Locate the cell with the specified text and output its (X, Y) center coordinate. 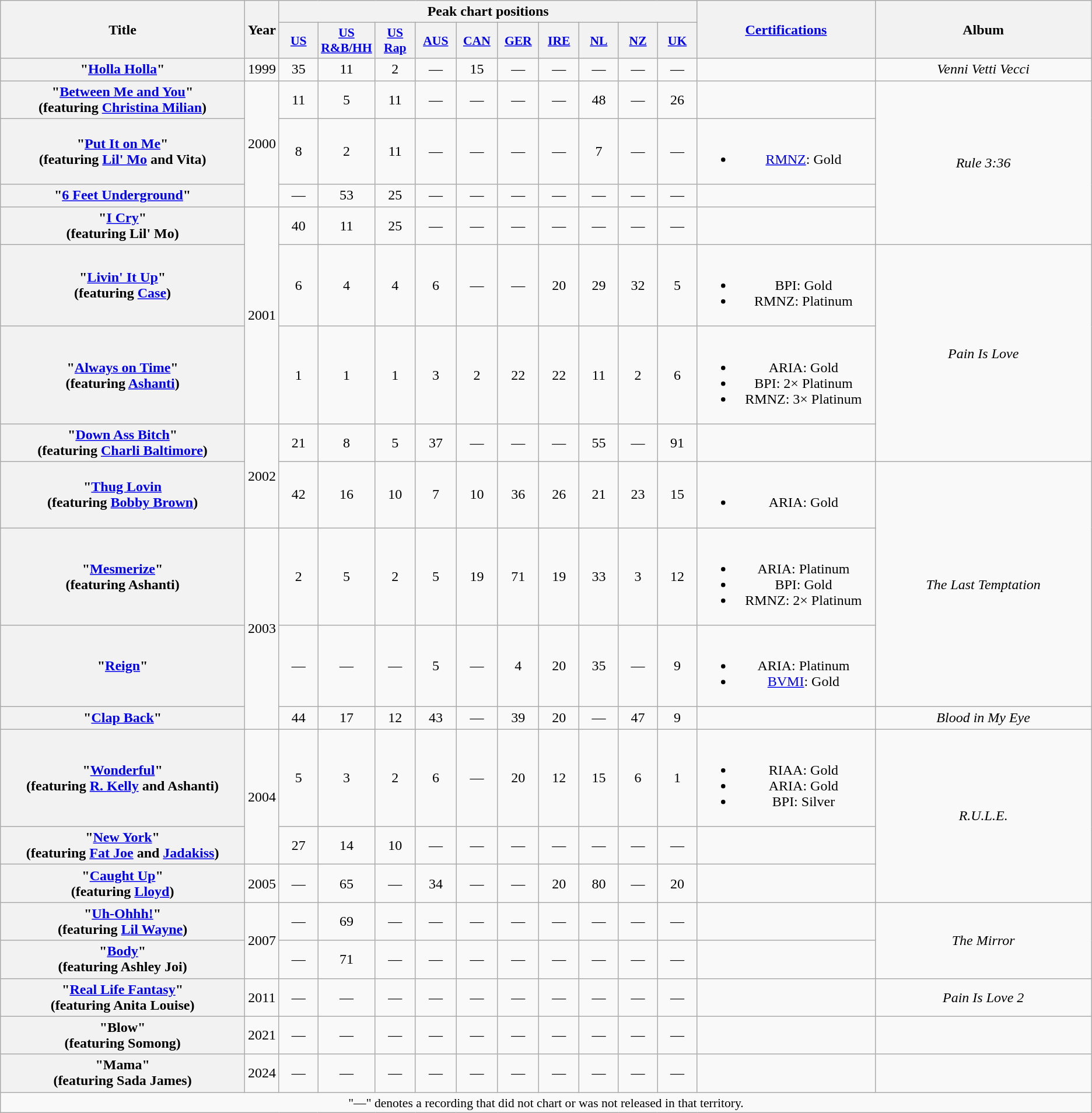
80 (598, 883)
"Wonderful"(featuring R. Kelly and Ashanti) (123, 778)
"Livin' It Up"(featuring Case) (123, 285)
"—" denotes a recording that did not chart or was not released in that territory. (546, 1102)
ARIA: GoldBPI: 2× PlatinumRMNZ: 3× Platinum (786, 374)
RIAA: GoldARIA: GoldBPI: Silver (786, 778)
27 (299, 846)
2024 (261, 1073)
"Real Life Fantasy"(featuring Anita Louise) (123, 998)
Blood in My Eye (984, 718)
55 (598, 442)
Year (261, 29)
34 (436, 883)
CAN (477, 41)
"Clap Back" (123, 718)
44 (299, 718)
23 (638, 495)
2007 (261, 940)
RMNZ: Gold (786, 152)
"Always on Time"(featuring Ashanti) (123, 374)
"Down Ass Bitch"(featuring Charli Baltimore) (123, 442)
NL (598, 41)
37 (436, 442)
2001 (261, 315)
33 (598, 576)
ARIA: Gold (786, 495)
39 (518, 718)
"Mama"(featuring Sada James) (123, 1073)
"I Cry"(featuring Lil' Mo) (123, 225)
69 (346, 922)
2011 (261, 998)
"New York"(featuring Fat Joe and Jadakiss) (123, 846)
Rule 3:36 (984, 162)
2003 (261, 628)
91 (677, 442)
AUS (436, 41)
65 (346, 883)
36 (518, 495)
2004 (261, 797)
40 (299, 225)
43 (436, 718)
Pain Is Love (984, 353)
ARIA: PlatinumBPI: GoldRMNZ: 2× Platinum (786, 576)
53 (346, 195)
1999 (261, 69)
Peak chart positions (488, 12)
2000 (261, 143)
2002 (261, 475)
14 (346, 846)
32 (638, 285)
IRE (559, 41)
47 (638, 718)
"Mesmerize"(featuring Ashanti) (123, 576)
The Mirror (984, 940)
"Reign" (123, 666)
"Caught Up"(featuring Lloyd) (123, 883)
17 (346, 718)
NZ (638, 41)
"Body"(featuring Ashley Joi) (123, 959)
2021 (261, 1035)
16 (346, 495)
"Put It on Me"(featuring Lil' Mo and Vita) (123, 152)
The Last Temptation (984, 584)
2005 (261, 883)
R.U.L.E. (984, 815)
48 (598, 99)
UK (677, 41)
Venni Vetti Vecci (984, 69)
42 (299, 495)
USR&B/HH (346, 41)
Certifications (786, 29)
Album (984, 29)
BPI: GoldRMNZ: Platinum (786, 285)
"Between Me and You"(featuring Christina Milian) (123, 99)
Title (123, 29)
ARIA: PlatinumBVMI: Gold (786, 666)
"Thug Lovin(featuring Bobby Brown) (123, 495)
"Uh-Ohhh!"(featuring Lil Wayne) (123, 922)
GER (518, 41)
US (299, 41)
USRap (395, 41)
29 (598, 285)
"Blow"(featuring Somong) (123, 1035)
"Holla Holla" (123, 69)
"6 Feet Underground" (123, 195)
Pain Is Love 2 (984, 998)
